Provide the (x, y) coordinate of the cell's center where the given text is located.  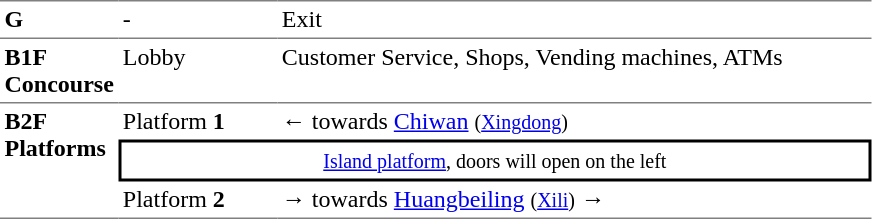
← towards Chiwan (Xingdong) (574, 122)
Lobby (198, 71)
- (198, 19)
Island platform, doors will open on the left (494, 161)
Platform 1 (198, 122)
B1FConcourse (59, 71)
G (59, 19)
Customer Service, Shops, Vending machines, ATMs (574, 71)
Exit (574, 19)
